Determine the (x, y) coordinate at the center of the cell enclosing the given text.  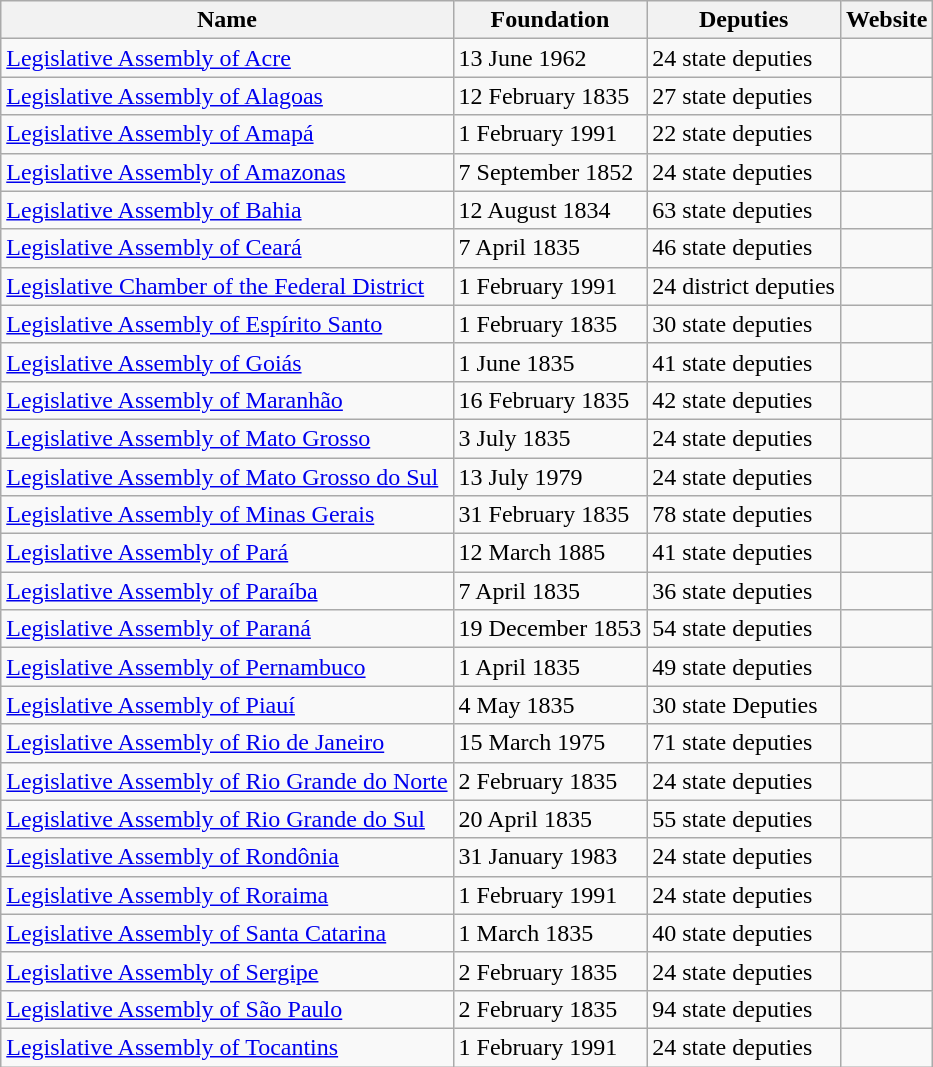
3 July 1835 (550, 438)
Legislative Assembly of Rio Grande do Sul (227, 819)
Legislative Chamber of the Federal District (227, 286)
78 state deputies (744, 515)
15 March 1975 (550, 743)
12 August 1834 (550, 210)
12 March 1885 (550, 553)
46 state deputies (744, 248)
30 state deputies (744, 324)
Legislative Assembly of Paraíba (227, 591)
Legislative Assembly of Alagoas (227, 96)
Legislative Assembly of Amazonas (227, 172)
Foundation (550, 20)
Legislative Assembly of Piauí (227, 705)
Legislative Assembly of São Paulo (227, 1009)
Legislative Assembly of Pernambuco (227, 667)
Legislative Assembly of Amapá (227, 134)
7 September 1852 (550, 172)
12 February 1835 (550, 96)
Legislative Assembly of Rio de Janeiro (227, 743)
16 February 1835 (550, 400)
1 February 1835 (550, 324)
4 May 1835 (550, 705)
31 February 1835 (550, 515)
Legislative Assembly of Rio Grande do Norte (227, 781)
63 state deputies (744, 210)
1 June 1835 (550, 362)
Legislative Assembly of Tocantins (227, 1047)
13 July 1979 (550, 477)
Deputies (744, 20)
Legislative Assembly of Santa Catarina (227, 933)
Legislative Assembly of Minas Gerais (227, 515)
71 state deputies (744, 743)
1 April 1835 (550, 667)
1 March 1835 (550, 933)
94 state deputies (744, 1009)
Legislative Assembly of Paraná (227, 629)
Website (886, 20)
Legislative Assembly of Pará (227, 553)
Name (227, 20)
49 state deputies (744, 667)
54 state deputies (744, 629)
55 state deputies (744, 819)
36 state deputies (744, 591)
Legislative Assembly of Rondônia (227, 857)
Legislative Assembly of Roraima (227, 895)
Legislative Assembly of Acre (227, 58)
Legislative Assembly of Mato Grosso do Sul (227, 477)
40 state deputies (744, 933)
31 January 1983 (550, 857)
Legislative Assembly of Espírito Santo (227, 324)
Legislative Assembly of Goiás (227, 362)
Legislative Assembly of Maranhão (227, 400)
30 state Deputies (744, 705)
Legislative Assembly of Sergipe (227, 971)
42 state deputies (744, 400)
Legislative Assembly of Mato Grosso (227, 438)
Legislative Assembly of Bahia (227, 210)
19 December 1853 (550, 629)
20 April 1835 (550, 819)
13 June 1962 (550, 58)
27 state deputies (744, 96)
Legislative Assembly of Ceará (227, 248)
24 district deputies (744, 286)
22 state deputies (744, 134)
